Provide the (X, Y) coordinate of the cell's center where the given text is located.  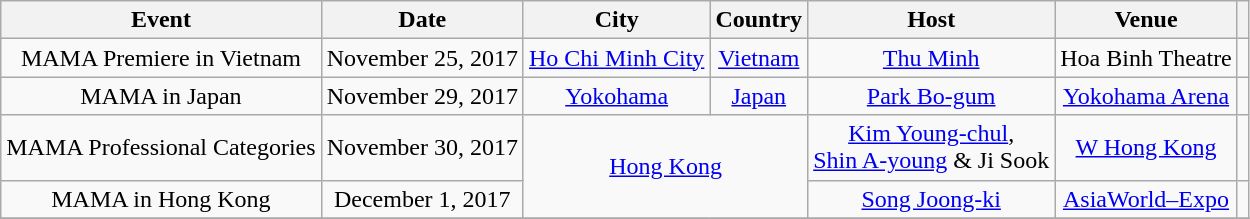
Vietnam (759, 58)
AsiaWorld–Expo (1146, 199)
November 25, 2017 (422, 58)
Date (422, 20)
November 29, 2017 (422, 96)
Yokohama (616, 96)
Japan (759, 96)
Hong Kong (665, 166)
Venue (1146, 20)
November 30, 2017 (422, 148)
MAMA Professional Categories (161, 148)
Country (759, 20)
Park Bo-gum (932, 96)
Host (932, 20)
Hoa Binh Theatre (1146, 58)
W Hong Kong (1146, 148)
December 1, 2017 (422, 199)
Thu Minh (932, 58)
Event (161, 20)
MAMA in Hong Kong (161, 199)
City (616, 20)
MAMA Premiere in Vietnam (161, 58)
Kim Young-chul, Shin A-young & Ji Sook (932, 148)
Song Joong-ki (932, 199)
MAMA in Japan (161, 96)
Yokohama Arena (1146, 96)
Ho Chi Minh City (616, 58)
